Locate the cell with the specified text and output its (X, Y) center coordinate. 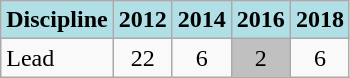
2018 (320, 20)
2 (260, 58)
2016 (260, 20)
2012 (142, 20)
Discipline (57, 20)
22 (142, 58)
Lead (57, 58)
2014 (202, 20)
